Capture the cell that displays the provided text and extract its (x, y) central coordinate. 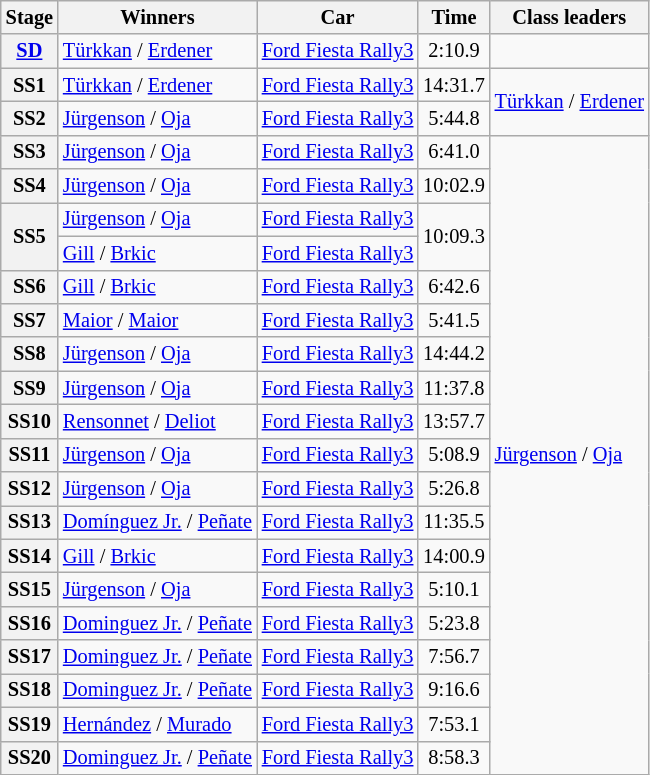
Class leaders (570, 17)
9:16.6 (454, 690)
5:41.5 (454, 320)
2:10.9 (454, 51)
5:08.9 (454, 455)
Hernández / Murado (158, 724)
14:44.2 (454, 354)
SS2 (30, 118)
11:35.5 (454, 522)
SS11 (30, 455)
13:57.7 (454, 421)
5:44.8 (454, 118)
SS4 (30, 186)
14:31.7 (454, 85)
Car (338, 17)
6:42.6 (454, 287)
5:10.1 (454, 589)
7:56.7 (454, 657)
SS12 (30, 489)
11:37.8 (454, 388)
10:02.9 (454, 186)
SS5 (30, 236)
SS8 (30, 354)
SS15 (30, 589)
5:23.8 (454, 623)
8:58.3 (454, 758)
SS17 (30, 657)
5:26.8 (454, 489)
14:00.9 (454, 556)
SS19 (30, 724)
SS6 (30, 287)
Domínguez Jr. / Peñate (158, 522)
SS14 (30, 556)
SS3 (30, 152)
6:41.0 (454, 152)
SS1 (30, 85)
Stage (30, 17)
Winners (158, 17)
SS20 (30, 758)
SS18 (30, 690)
7:53.1 (454, 724)
Rensonnet / Deliot (158, 421)
SS10 (30, 421)
10:09.3 (454, 236)
SS7 (30, 320)
SS16 (30, 623)
SD (30, 51)
Maior / Maior (158, 320)
SS13 (30, 522)
SS9 (30, 388)
Time (454, 17)
